Locate the cell with the specified text and output its (X, Y) center coordinate. 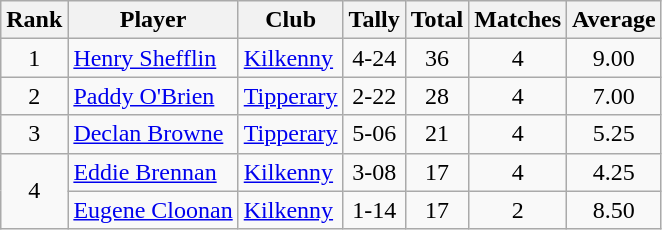
Player (153, 20)
9.00 (614, 58)
3 (34, 134)
1-14 (374, 210)
Tally (374, 20)
Club (290, 20)
21 (437, 134)
Declan Browne (153, 134)
7.00 (614, 96)
Paddy O'Brien (153, 96)
Henry Shefflin (153, 58)
1 (34, 58)
5-06 (374, 134)
4.25 (614, 172)
4-24 (374, 58)
Eddie Brennan (153, 172)
Eugene Cloonan (153, 210)
Rank (34, 20)
5.25 (614, 134)
Average (614, 20)
8.50 (614, 210)
3-08 (374, 172)
2-22 (374, 96)
Total (437, 20)
Matches (518, 20)
36 (437, 58)
28 (437, 96)
